Provide the [x, y] coordinate of the cell's center where the given text is located.  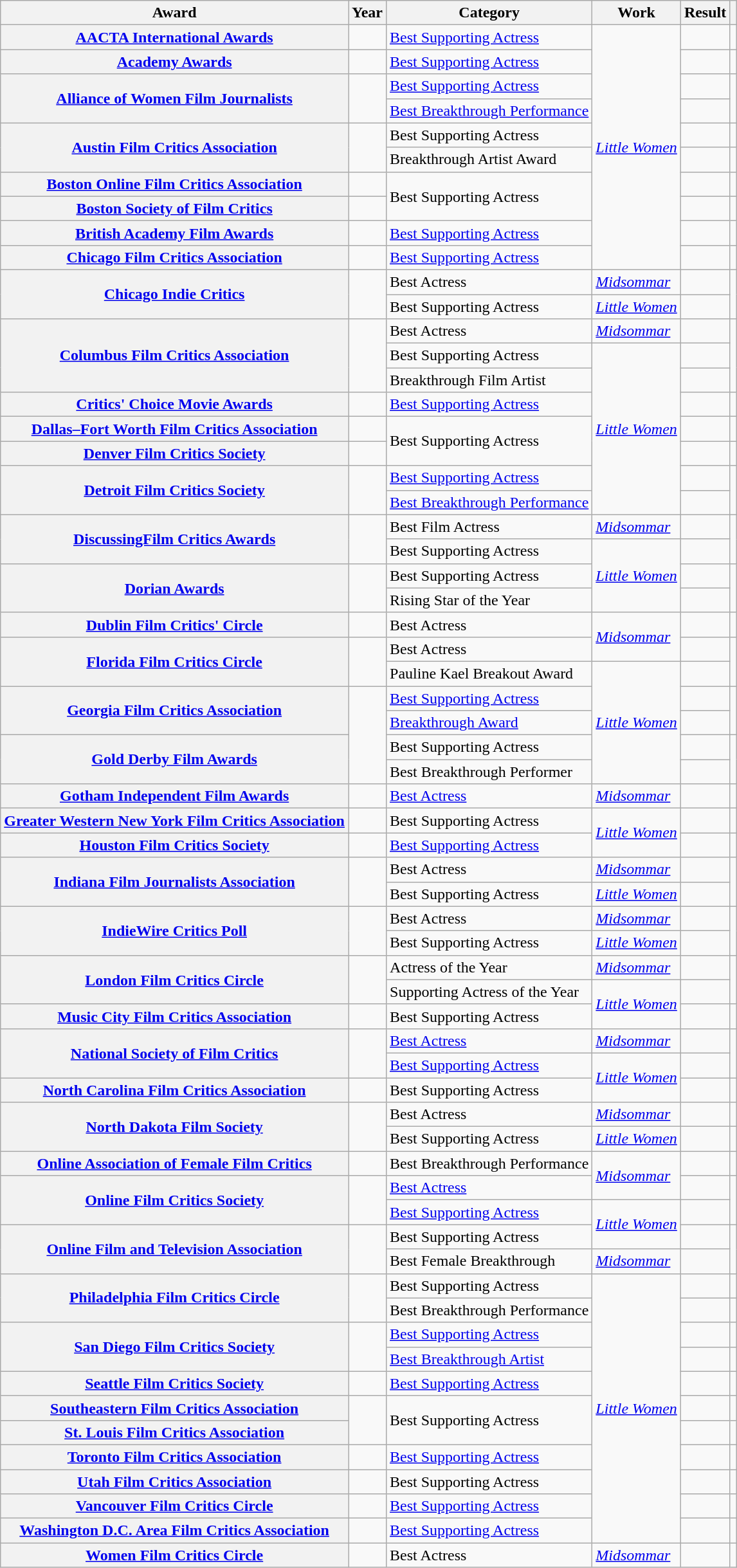
Gold Derby Film Awards [175, 760]
Boston Online Film Critics Association [175, 184]
Best Breakthrough Performer [489, 772]
St. Louis Film Critics Association [175, 1432]
North Carolina Film Critics Association [175, 1090]
Columbus Film Critics Association [175, 356]
Vancouver Film Critics Circle [175, 1506]
Boston Society of Film Critics [175, 208]
Breakthrough Artist Award [489, 160]
Rising Star of the Year [489, 600]
Southeastern Film Critics Association [175, 1408]
Online Film and Television Association [175, 1249]
Seattle Film Critics Society [175, 1383]
Online Association of Female Film Critics [175, 1163]
Work [637, 13]
Best Female Breakthrough [489, 1261]
Result [705, 13]
Toronto Film Critics Association [175, 1457]
Academy Awards [175, 62]
Actress of the Year [489, 967]
DiscussingFilm Critics Awards [175, 539]
Critics' Choice Movie Awards [175, 405]
Breakthrough Film Artist [489, 380]
Dorian Awards [175, 588]
Best Film Actress [489, 527]
Washington D.C. Area Film Critics Association [175, 1531]
Women Film Critics Circle [175, 1555]
Houston Film Critics Society [175, 845]
Award [175, 13]
Georgia Film Critics Association [175, 710]
Florida Film Critics Circle [175, 661]
Detroit Film Critics Society [175, 490]
Indiana Film Journalists Association [175, 882]
Gotham Independent Film Awards [175, 796]
British Academy Film Awards [175, 233]
Austin Film Critics Association [175, 147]
Chicago Indie Critics [175, 294]
Music City Film Critics Association [175, 1016]
Pauline Kael Breakout Award [489, 673]
San Diego Film Critics Society [175, 1347]
National Society of Film Critics [175, 1053]
Category [489, 13]
North Dakota Film Society [175, 1127]
Greater Western New York Film Critics Association [175, 821]
AACTA International Awards [175, 37]
Breakthrough Award [489, 723]
Alliance of Women Film Journalists [175, 98]
Dallas–Fort Worth Film Critics Association [175, 429]
Philadelphia Film Critics Circle [175, 1298]
Dublin Film Critics' Circle [175, 624]
Chicago Film Critics Association [175, 257]
Best Breakthrough Artist [489, 1359]
Utah Film Critics Association [175, 1481]
London Film Critics Circle [175, 980]
Online Film Critics Society [175, 1200]
IndieWire Critics Poll [175, 931]
Supporting Actress of the Year [489, 992]
Year [368, 13]
Denver Film Critics Society [175, 453]
